Search for the cell housing the specified text and yield its [x, y] center coordinate. 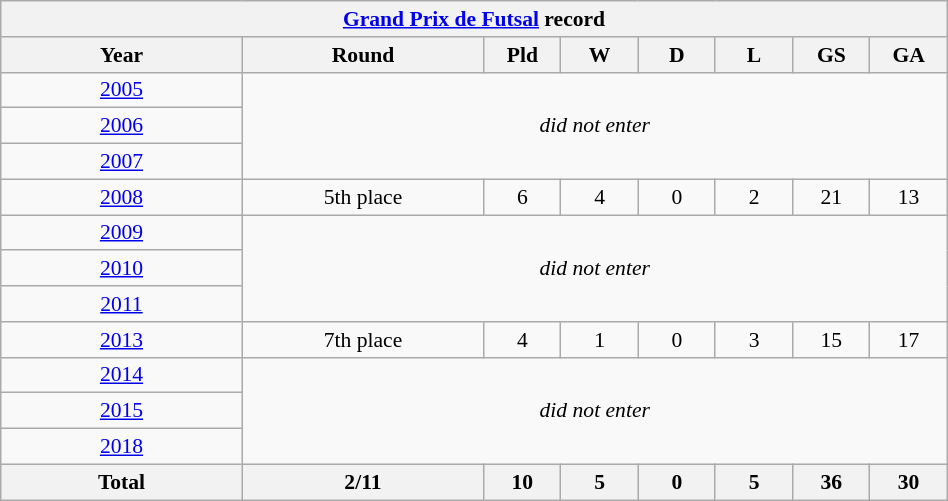
2011 [122, 304]
6 [522, 197]
2015 [122, 411]
2013 [122, 340]
2008 [122, 197]
GS [832, 55]
30 [908, 482]
36 [832, 482]
2006 [122, 126]
2/11 [362, 482]
2007 [122, 162]
Total [122, 482]
2 [754, 197]
13 [908, 197]
L [754, 55]
Year [122, 55]
D [676, 55]
Grand Prix de Futsal record [474, 19]
2009 [122, 233]
2005 [122, 90]
10 [522, 482]
Round [362, 55]
2014 [122, 375]
1 [600, 340]
21 [832, 197]
15 [832, 340]
5th place [362, 197]
2018 [122, 447]
W [600, 55]
GA [908, 55]
17 [908, 340]
Pld [522, 55]
3 [754, 340]
2010 [122, 269]
7th place [362, 340]
